Locate the cell with the specified text and output its (X, Y) center coordinate. 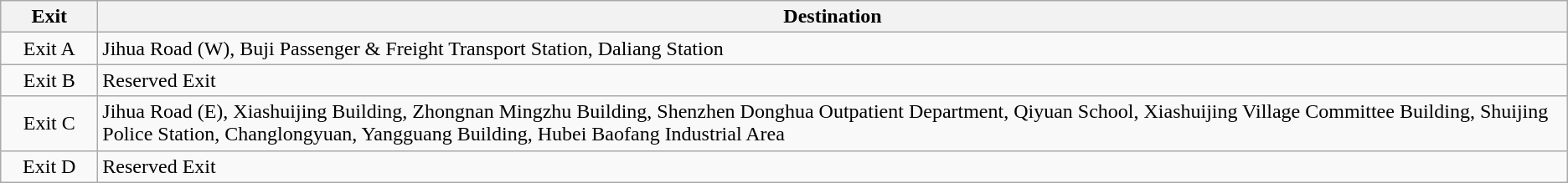
Exit A (49, 48)
Exit D (49, 166)
Jihua Road (W), Buji Passenger & Freight Transport Station, Daliang Station (833, 48)
Exit C (49, 124)
Destination (833, 17)
Exit (49, 17)
Exit B (49, 80)
